Find where the given text appears and provide that cell's center as [X, Y] coordinate. 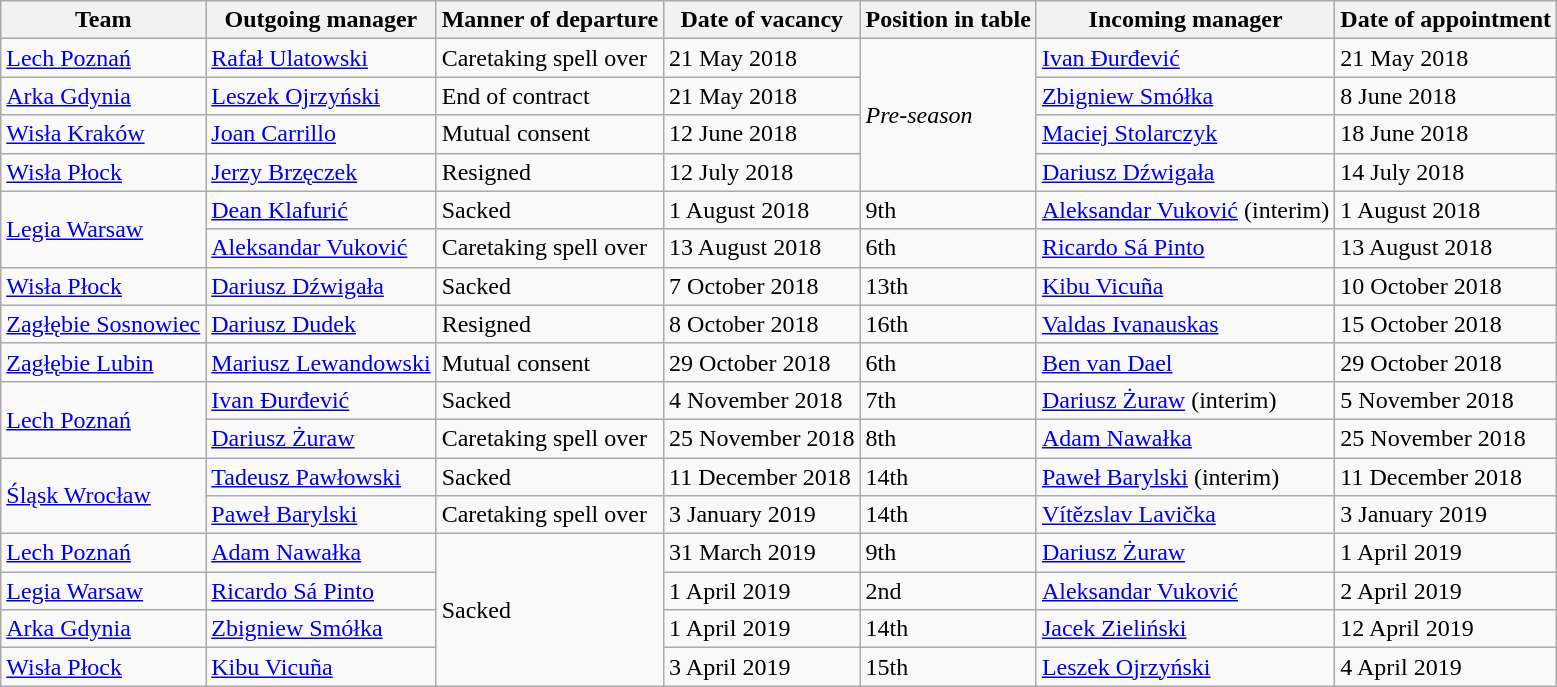
15 October 2018 [1446, 324]
Jerzy Brzęczek [321, 172]
8th [948, 438]
Ben van Dael [1185, 362]
18 June 2018 [1446, 134]
4 November 2018 [762, 400]
3 April 2019 [762, 667]
Date of vacancy [762, 20]
Śląsk Wrocław [104, 496]
8 October 2018 [762, 324]
12 April 2019 [1446, 629]
Paweł Barylski (interim) [1185, 477]
5 November 2018 [1446, 400]
Valdas Ivanauskas [1185, 324]
Dean Klafurić [321, 210]
Joan Carrillo [321, 134]
12 June 2018 [762, 134]
14 July 2018 [1446, 172]
Tadeusz Pawłowski [321, 477]
Rafał Ulatowski [321, 58]
4 April 2019 [1446, 667]
Vítězslav Lavička [1185, 515]
31 March 2019 [762, 553]
15th [948, 667]
Maciej Stolarczyk [1185, 134]
End of contract [550, 96]
13th [948, 286]
Date of appointment [1446, 20]
Outgoing manager [321, 20]
Dariusz Dudek [321, 324]
Position in table [948, 20]
Mariusz Lewandowski [321, 362]
16th [948, 324]
12 July 2018 [762, 172]
Wisła Kraków [104, 134]
8 June 2018 [1446, 96]
2nd [948, 591]
Zagłębie Lubin [104, 362]
Incoming manager [1185, 20]
10 October 2018 [1446, 286]
Dariusz Żuraw (interim) [1185, 400]
Jacek Zieliński [1185, 629]
Pre-season [948, 115]
Team [104, 20]
Aleksandar Vuković (interim) [1185, 210]
Zagłębie Sosnowiec [104, 324]
Manner of departure [550, 20]
2 April 2019 [1446, 591]
Paweł Barylski [321, 515]
7 October 2018 [762, 286]
7th [948, 400]
